Detect which cell encompasses the target text, then output its [X, Y] center coordinate. 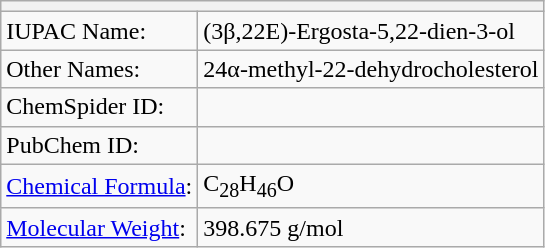
24α-methyl-22-dehydrocholesterol [371, 69]
Molecular Weight: [100, 227]
ChemSpider ID: [100, 107]
PubChem ID: [100, 145]
Chemical Formula: [100, 186]
(3β,22E)-Ergosta-5,22-dien-3-ol [371, 31]
IUPAC Name: [100, 31]
398.675 g/mol [371, 227]
C28H46O [371, 186]
Other Names: [100, 69]
